Output the (X, Y) coordinate of the center of the cell containing the given text.  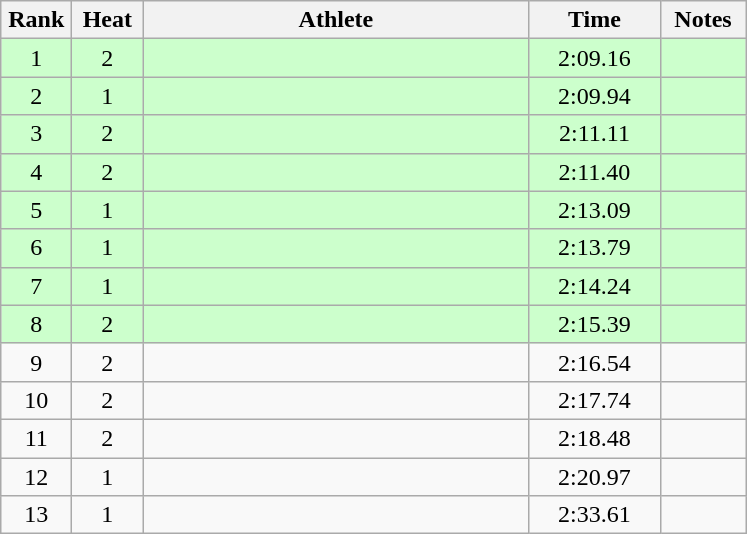
7 (36, 286)
2:09.94 (594, 96)
Heat (108, 20)
2:11.11 (594, 134)
4 (36, 172)
5 (36, 210)
2:18.48 (594, 438)
10 (36, 400)
13 (36, 515)
2:17.74 (594, 400)
2:11.40 (594, 172)
2:20.97 (594, 477)
2:15.39 (594, 324)
8 (36, 324)
2:13.79 (594, 248)
9 (36, 362)
2:13.09 (594, 210)
2:09.16 (594, 58)
6 (36, 248)
2:16.54 (594, 362)
Time (594, 20)
2:33.61 (594, 515)
Notes (703, 20)
11 (36, 438)
3 (36, 134)
Athlete (336, 20)
Rank (36, 20)
12 (36, 477)
2:14.24 (594, 286)
